Extract the [x, y] coordinate from the center of the cell holding the provided text.  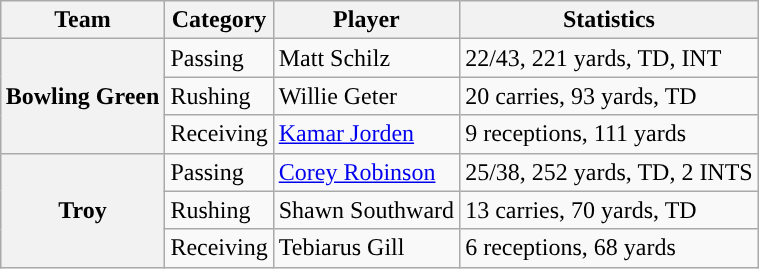
Bowling Green [82, 96]
Team [82, 20]
Category [219, 20]
Shawn Southward [366, 210]
13 carries, 70 yards, TD [610, 210]
22/43, 221 yards, TD, INT [610, 58]
Willie Geter [366, 96]
Statistics [610, 20]
Tebiarus Gill [366, 248]
Corey Robinson [366, 172]
Troy [82, 210]
Matt Schilz [366, 58]
20 carries, 93 yards, TD [610, 96]
Player [366, 20]
25/38, 252 yards, TD, 2 INTS [610, 172]
6 receptions, 68 yards [610, 248]
Kamar Jorden [366, 134]
9 receptions, 111 yards [610, 134]
